Output the (x, y) coordinate of the center of the cell containing the given text.  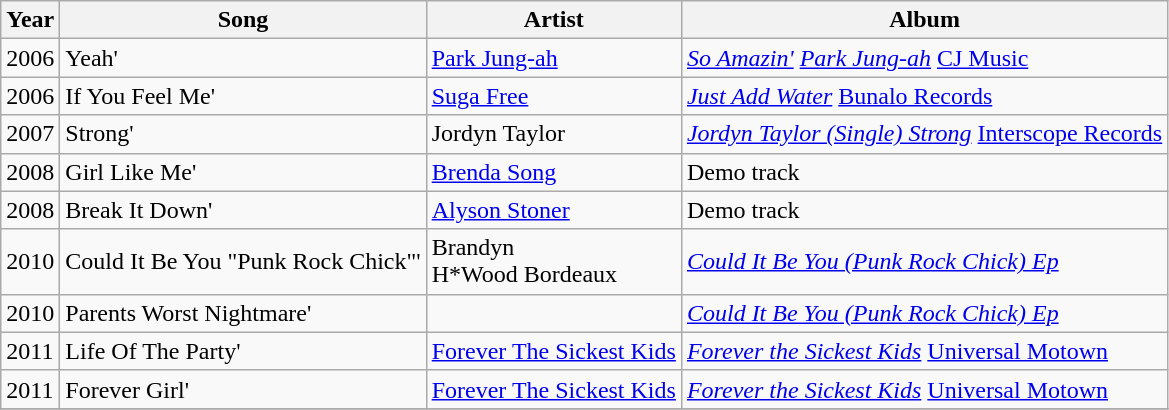
Could It Be You "Punk Rock Chick"' (243, 262)
Artist (554, 20)
So Amazin' Park Jung-ah CJ Music (924, 58)
Forever Girl' (243, 389)
Suga Free (554, 96)
Life Of The Party' (243, 351)
Girl Like Me' (243, 172)
Strong' (243, 134)
Year (30, 20)
Park Jung-ah (554, 58)
Break It Down' (243, 210)
2007 (30, 134)
If You Feel Me' (243, 96)
BrandynH*Wood Bordeaux (554, 262)
Yeah' (243, 58)
Brenda Song (554, 172)
Album (924, 20)
Parents Worst Nightmare' (243, 313)
Jordyn Taylor (554, 134)
Song (243, 20)
Alyson Stoner (554, 210)
Jordyn Taylor (Single) Strong Interscope Records (924, 134)
Just Add Water Bunalo Records (924, 96)
